Find where the given text appears and provide that cell's center as [x, y] coordinate. 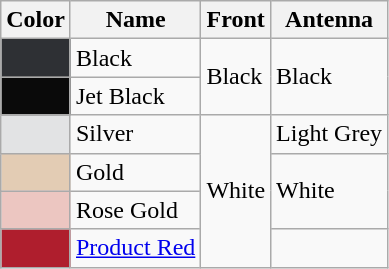
Color [36, 20]
Jet Black [135, 96]
Product Red [135, 248]
Antenna [330, 20]
Silver [135, 134]
Rose Gold [135, 210]
Front [236, 20]
Name [135, 20]
Gold [135, 172]
Light Grey [330, 134]
